Return (x, y) of the center of cell containing provided text 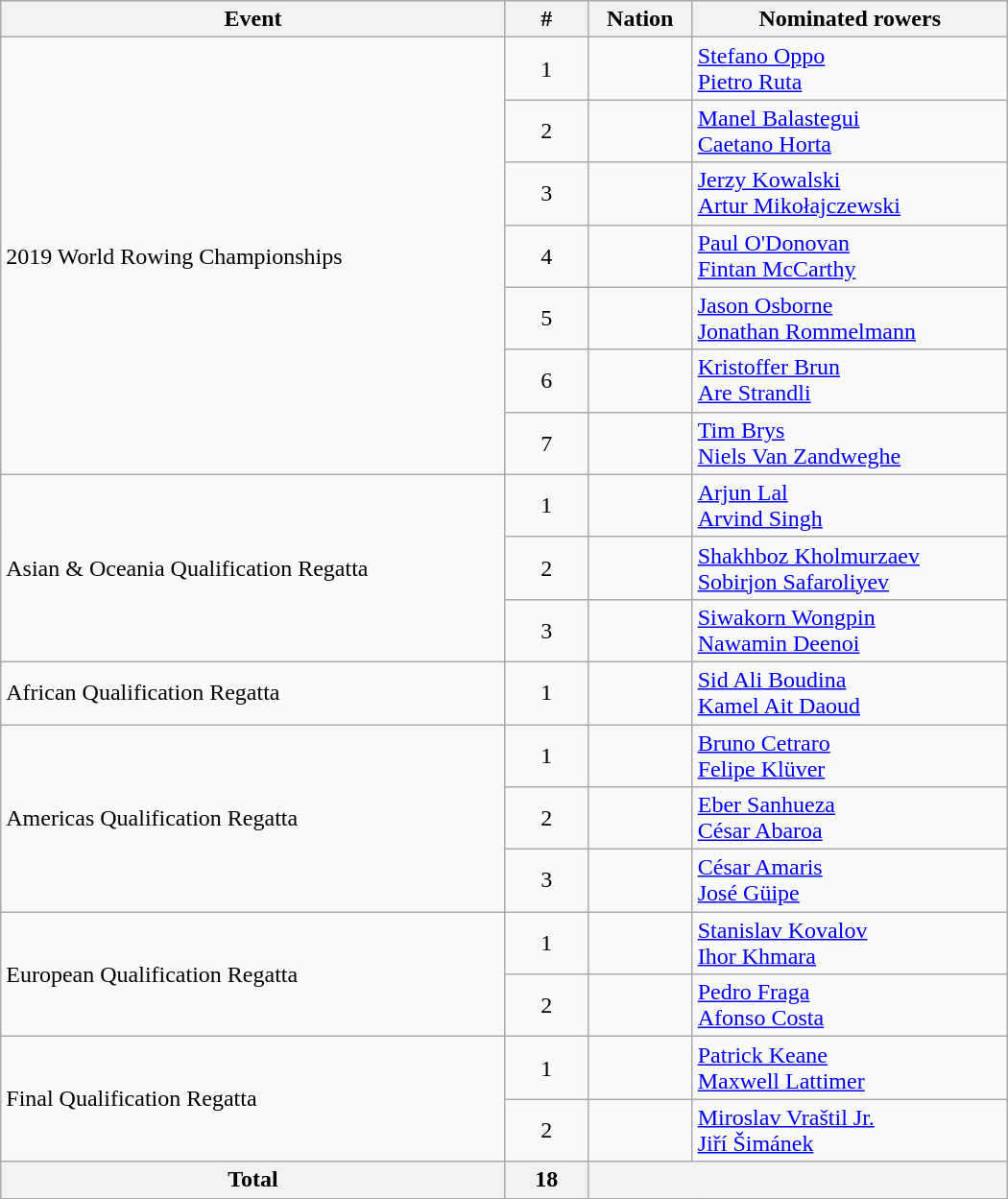
Patrick KeaneMaxwell Lattimer (850, 1067)
7 (546, 444)
Nominated rowers (850, 19)
# (546, 19)
6 (546, 380)
African Qualification Regatta (253, 693)
Jason OsborneJonathan Rommelmann (850, 319)
4 (546, 255)
Manel BalasteguiCaetano Horta (850, 131)
Total (253, 1180)
Pedro FragaAfonso Costa (850, 1006)
2019 World Rowing Championships (253, 255)
Americas Qualification Regatta (253, 818)
César AmarisJosé Güipe (850, 881)
18 (546, 1180)
Nation (639, 19)
European Qualification Regatta (253, 974)
Paul O'DonovanFintan McCarthy (850, 255)
Miroslav Vraštil Jr.Jiří Šimánek (850, 1131)
5 (546, 319)
Jerzy KowalskiArtur Mikołajczewski (850, 194)
Kristoffer BrunAre Strandli (850, 380)
Shakhboz KholmurzaevSobirjon Safaroliyev (850, 568)
Final Qualification Regatta (253, 1099)
Siwakorn WongpinNawamin Deenoi (850, 630)
Arjun LalArvind Singh (850, 505)
Tim BrysNiels Van Zandweghe (850, 444)
Stanislav KovalovIhor Khmara (850, 943)
Stefano OppoPietro Ruta (850, 69)
Sid Ali BoudinaKamel Ait Daoud (850, 693)
Bruno CetraroFelipe Klüver (850, 755)
Asian & Oceania Qualification Regatta (253, 568)
Eber SanhuezaCésar Abaroa (850, 818)
Event (253, 19)
